Pinpoint the cell where the given text exists, returning its [X, Y] midpoint coordinate. 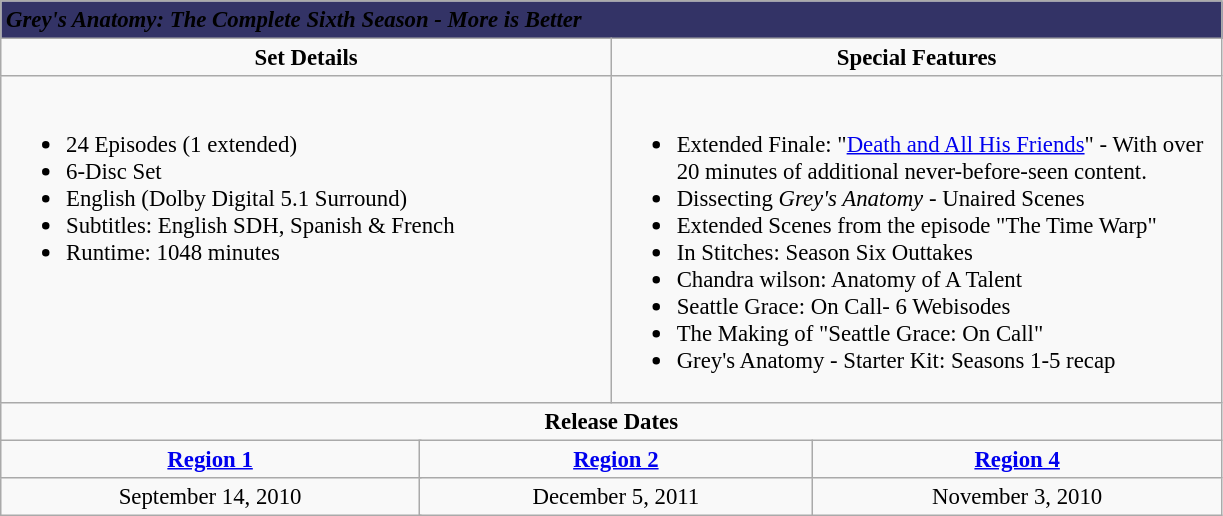
September 14, 2010 [210, 496]
Special Features [916, 58]
Region 2 [616, 459]
November 3, 2010 [1017, 496]
Release Dates [612, 421]
Grey's Anatomy: The Complete Sixth Season - More is Better [612, 20]
Set Details [306, 58]
December 5, 2011 [616, 496]
24 Episodes (1 extended)6-Disc SetEnglish (Dolby Digital 5.1 Surround)Subtitles: English SDH, Spanish & FrenchRuntime: 1048 minutes [306, 239]
Region 4 [1017, 459]
Region 1 [210, 459]
